Locate the cell with the specified text and output its (X, Y) center coordinate. 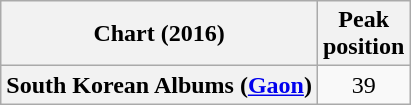
Chart (2016) (160, 34)
39 (363, 85)
South Korean Albums (Gaon) (160, 85)
Peakposition (363, 34)
